Identify which cell holds the provided text, then report its [x, y] central coordinate. 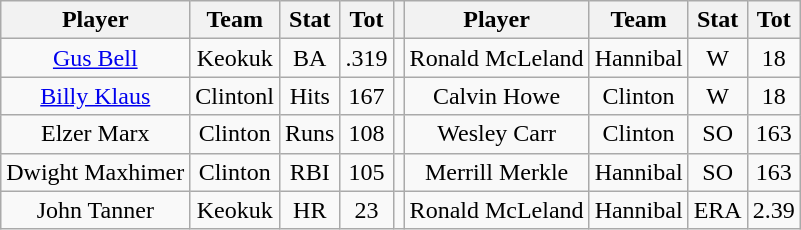
BA [310, 58]
Dwight Maxhimer [96, 172]
Hits [310, 96]
23 [366, 210]
Billy Klaus [96, 96]
Elzer Marx [96, 134]
John Tanner [96, 210]
167 [366, 96]
HR [310, 210]
Merrill Merkle [496, 172]
Runs [310, 134]
Clintonl [235, 96]
108 [366, 134]
RBI [310, 172]
Wesley Carr [496, 134]
Calvin Howe [496, 96]
Gus Bell [96, 58]
105 [366, 172]
.319 [366, 58]
ERA [718, 210]
2.39 [774, 210]
